Capture the cell that displays the provided text and extract its (X, Y) central coordinate. 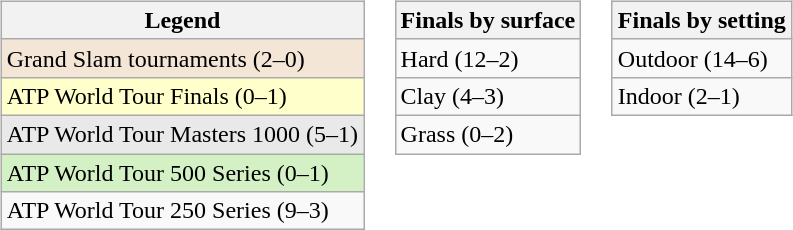
Finals by surface (488, 20)
Outdoor (14–6) (702, 58)
ATP World Tour Finals (0–1) (182, 96)
Finals by setting (702, 20)
ATP World Tour 500 Series (0–1) (182, 173)
Legend (182, 20)
Grand Slam tournaments (2–0) (182, 58)
ATP World Tour Masters 1000 (5–1) (182, 134)
Clay (4–3) (488, 96)
Hard (12–2) (488, 58)
ATP World Tour 250 Series (9–3) (182, 211)
Grass (0–2) (488, 134)
Indoor (2–1) (702, 96)
